Find where the given text appears and provide that cell's center as [x, y] coordinate. 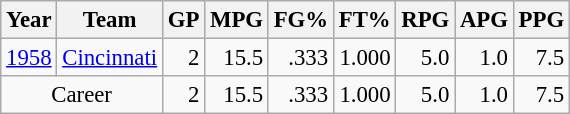
FG% [300, 20]
PPG [541, 20]
Team [110, 20]
FT% [364, 20]
MPG [237, 20]
Cincinnati [110, 58]
APG [484, 20]
GP [183, 20]
Year [29, 20]
1958 [29, 58]
Career [82, 95]
RPG [426, 20]
